Scan for the cell matching the given text and deliver its [X, Y] coordinate at center. 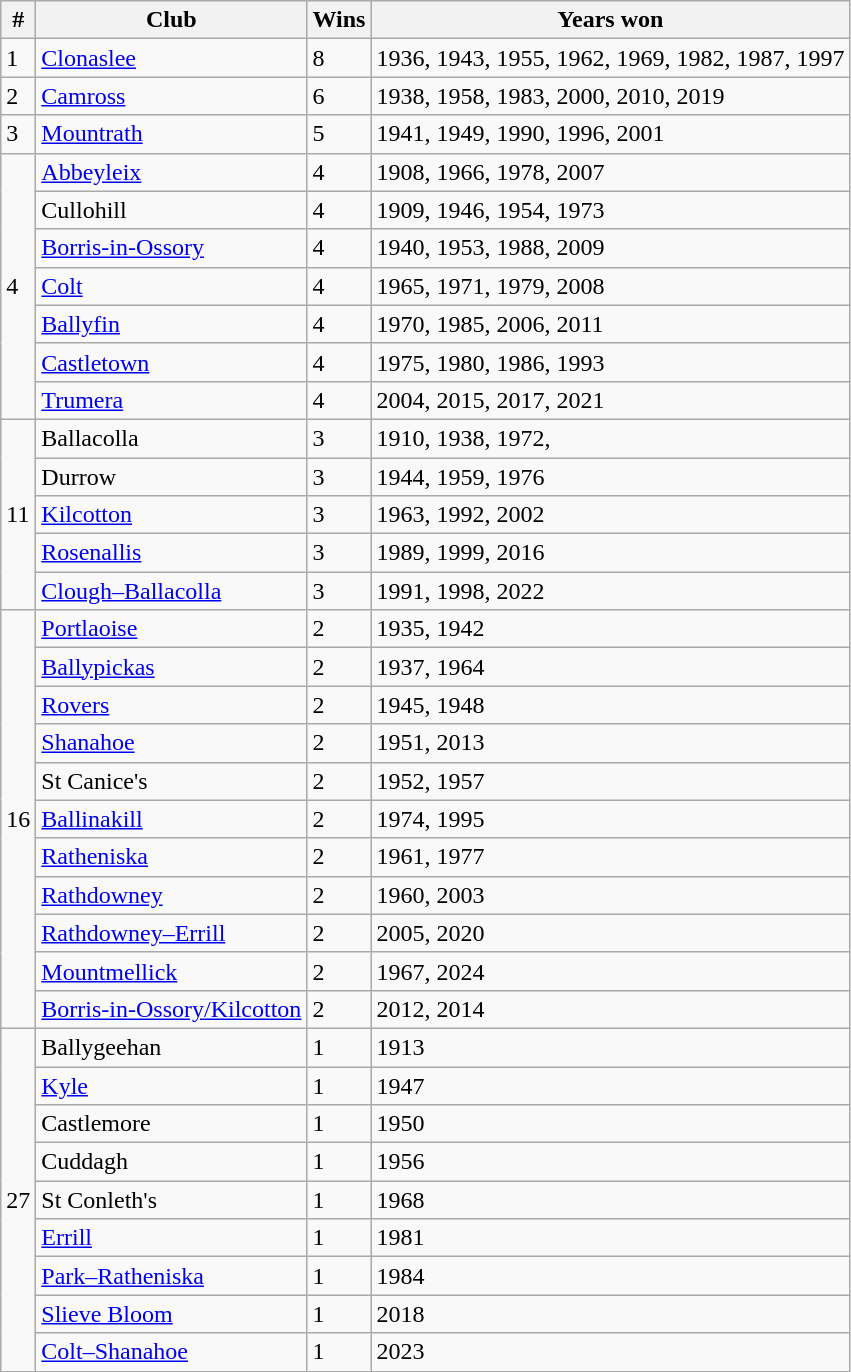
2012, 2014 [610, 1009]
1974, 1995 [610, 819]
1947 [610, 1085]
Cuddagh [172, 1162]
Camross [172, 96]
Kyle [172, 1085]
16 [18, 820]
1950 [610, 1124]
Shanahoe [172, 743]
Clonaslee [172, 58]
1952, 1957 [610, 781]
2023 [610, 1352]
27 [18, 1200]
1965, 1971, 1979, 2008 [610, 286]
5 [339, 134]
1940, 1953, 1988, 2009 [610, 248]
Abbeyleix [172, 172]
Years won [610, 20]
Ballypickas [172, 667]
Ballyfin [172, 324]
Ballacolla [172, 438]
1935, 1942 [610, 629]
1941, 1949, 1990, 1996, 2001 [610, 134]
6 [339, 96]
Errill [172, 1238]
St Canice's [172, 781]
1960, 2003 [610, 895]
Colt [172, 286]
1967, 2024 [610, 971]
Durrow [172, 477]
# [18, 20]
Rovers [172, 705]
Mountmellick [172, 971]
1989, 1999, 2016 [610, 553]
1956 [610, 1162]
Cullohill [172, 210]
1961, 1977 [610, 857]
2005, 2020 [610, 933]
1968 [610, 1200]
1908, 1966, 1978, 2007 [610, 172]
Clough–Ballacolla [172, 591]
Park–Ratheniska [172, 1276]
Rathdowney–Errill [172, 933]
Slieve Bloom [172, 1314]
Mountrath [172, 134]
Ballinakill [172, 819]
1938, 1958, 1983, 2000, 2010, 2019 [610, 96]
Portlaoise [172, 629]
Borris-in-Ossory/Kilcotton [172, 1009]
1991, 1998, 2022 [610, 591]
1945, 1948 [610, 705]
Wins [339, 20]
1937, 1964 [610, 667]
Rathdowney [172, 895]
1951, 2013 [610, 743]
2004, 2015, 2017, 2021 [610, 400]
Trumera [172, 400]
Castletown [172, 362]
2018 [610, 1314]
11 [18, 514]
1936, 1943, 1955, 1962, 1969, 1982, 1987, 1997 [610, 58]
1944, 1959, 1976 [610, 477]
Borris-in-Ossory [172, 248]
1981 [610, 1238]
St Conleth's [172, 1200]
1970, 1985, 2006, 2011 [610, 324]
Club [172, 20]
Rosenallis [172, 553]
Castlemore [172, 1124]
1975, 1980, 1986, 1993 [610, 362]
Kilcotton [172, 515]
Ratheniska [172, 857]
8 [339, 58]
1910, 1938, 1972, [610, 438]
Colt–Shanahoe [172, 1352]
Ballygeehan [172, 1047]
1984 [610, 1276]
1963, 1992, 2002 [610, 515]
1909, 1946, 1954, 1973 [610, 210]
1913 [610, 1047]
